From the cell containing the given text, extract its center point as (x, y) coordinate. 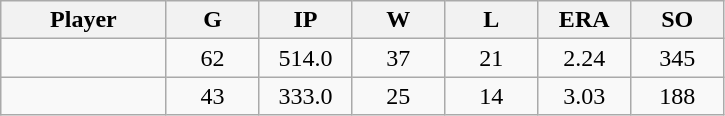
SO (678, 20)
188 (678, 96)
25 (398, 96)
514.0 (306, 58)
W (398, 20)
IP (306, 20)
2.24 (584, 58)
43 (212, 96)
62 (212, 58)
345 (678, 58)
ERA (584, 20)
L (492, 20)
333.0 (306, 96)
G (212, 20)
14 (492, 96)
3.03 (584, 96)
21 (492, 58)
37 (398, 58)
Player (84, 20)
